Search for the cell housing the specified text and yield its (x, y) center coordinate. 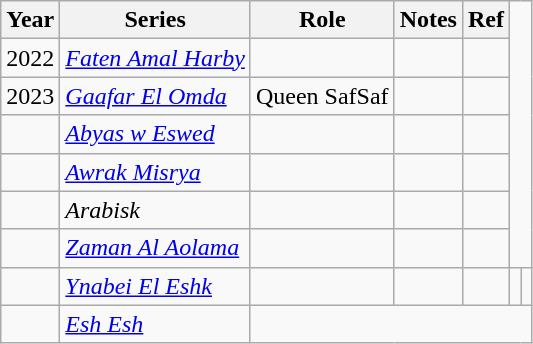
Esh Esh (156, 324)
Queen SafSaf (322, 96)
Role (322, 20)
Ref (486, 20)
2023 (30, 96)
Awrak Misrya (156, 172)
Notes (428, 20)
Series (156, 20)
Faten Amal Harby (156, 58)
Abyas w Eswed (156, 134)
Zaman Al Aolama (156, 248)
Arabisk (156, 210)
Year (30, 20)
2022 (30, 58)
Ynabei El Eshk (156, 286)
Gaafar El Omda (156, 96)
